Find where the given text appears and provide that cell's center as (x, y) coordinate. 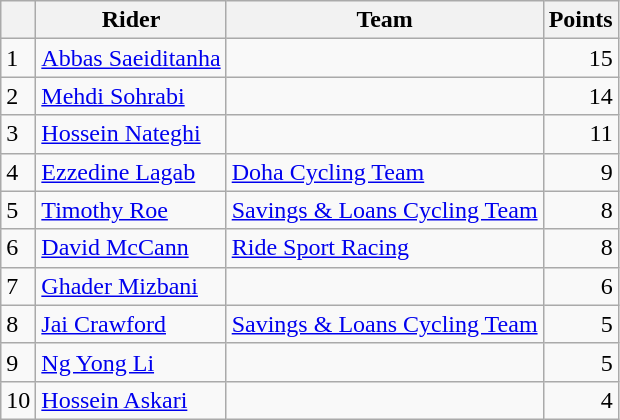
Ezzedine Lagab (131, 172)
7 (18, 286)
Ride Sport Racing (384, 248)
Timothy Roe (131, 210)
David McCann (131, 248)
Points (580, 20)
Rider (131, 20)
Hossein Askari (131, 400)
Abbas Saeiditanha (131, 58)
Hossein Nateghi (131, 134)
Ng Yong Li (131, 362)
2 (18, 96)
1 (18, 58)
3 (18, 134)
14 (580, 96)
Jai Crawford (131, 324)
Team (384, 20)
Ghader Mizbani (131, 286)
Mehdi Sohrabi (131, 96)
10 (18, 400)
11 (580, 134)
15 (580, 58)
Doha Cycling Team (384, 172)
